For the text-containing cell, return its midpoint in (X, Y) coordinate format. 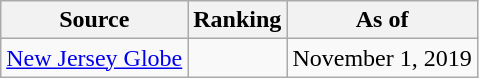
November 1, 2019 (382, 58)
New Jersey Globe (94, 58)
As of (382, 20)
Ranking (238, 20)
Source (94, 20)
